Find where the given text appears and provide that cell's center as (X, Y) coordinate. 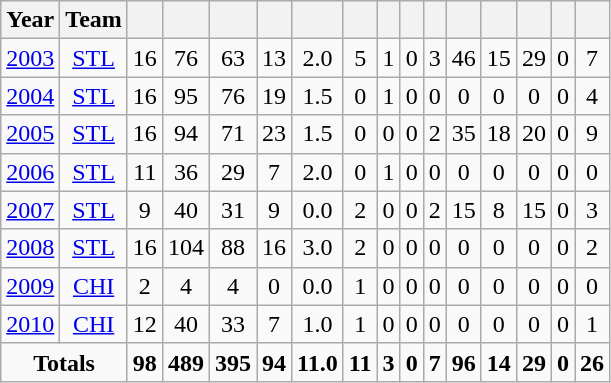
14 (498, 362)
13 (274, 58)
20 (534, 134)
12 (144, 324)
31 (232, 210)
8 (498, 210)
36 (186, 172)
19 (274, 96)
2005 (30, 134)
489 (186, 362)
5 (360, 58)
63 (232, 58)
23 (274, 134)
2003 (30, 58)
95 (186, 96)
1.0 (318, 324)
33 (232, 324)
3.0 (318, 248)
46 (464, 58)
395 (232, 362)
2010 (30, 324)
Totals (64, 362)
18 (498, 134)
2004 (30, 96)
Year (30, 20)
2007 (30, 210)
98 (144, 362)
26 (592, 362)
35 (464, 134)
Team (94, 20)
2006 (30, 172)
88 (232, 248)
2009 (30, 286)
104 (186, 248)
11.0 (318, 362)
96 (464, 362)
2008 (30, 248)
71 (232, 134)
